Find where the given text appears and provide that cell's center as [x, y] coordinate. 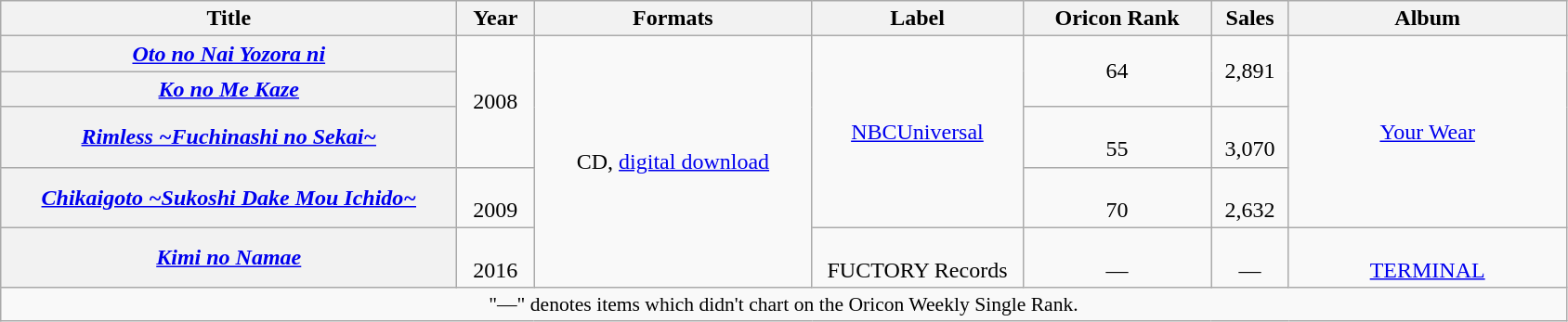
2,891 [1250, 71]
Year [496, 19]
Oto no Nai Yozora ni [229, 54]
Ko no Me Kaze [229, 89]
Title [229, 19]
Your Wear [1427, 132]
TERMINAL [1427, 258]
2009 [496, 197]
FUCTORY Records [918, 258]
64 [1117, 71]
55 [1117, 137]
Sales [1250, 19]
Rimless ~Fuchinashi no Sekai~ [229, 137]
Chikaigoto ~Sukoshi Dake Mou Ichido~ [229, 197]
NBCUniversal [918, 132]
Album [1427, 19]
3,070 [1250, 137]
Oricon Rank [1117, 19]
"—" denotes items which didn't chart on the Oricon Weekly Single Rank. [784, 304]
Kimi no Namae [229, 258]
70 [1117, 197]
CD, digital download [673, 161]
2,632 [1250, 197]
2016 [496, 258]
2008 [496, 102]
Label [918, 19]
Formats [673, 19]
